Return (X, Y) of the center of cell containing provided text 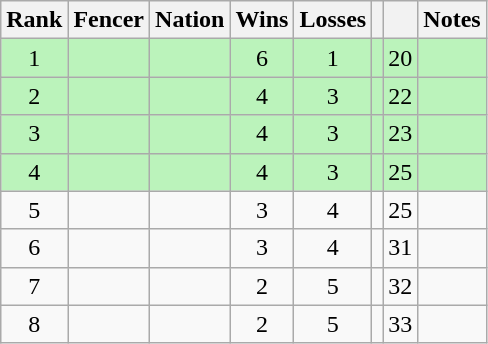
Notes (452, 20)
8 (34, 324)
Rank (34, 20)
32 (400, 286)
Nation (190, 20)
20 (400, 58)
Losses (333, 20)
Wins (262, 20)
31 (400, 248)
33 (400, 324)
Fencer (109, 20)
7 (34, 286)
23 (400, 134)
22 (400, 96)
